Return the (x, y) coordinate for the center point of the cell that contains the specified text.  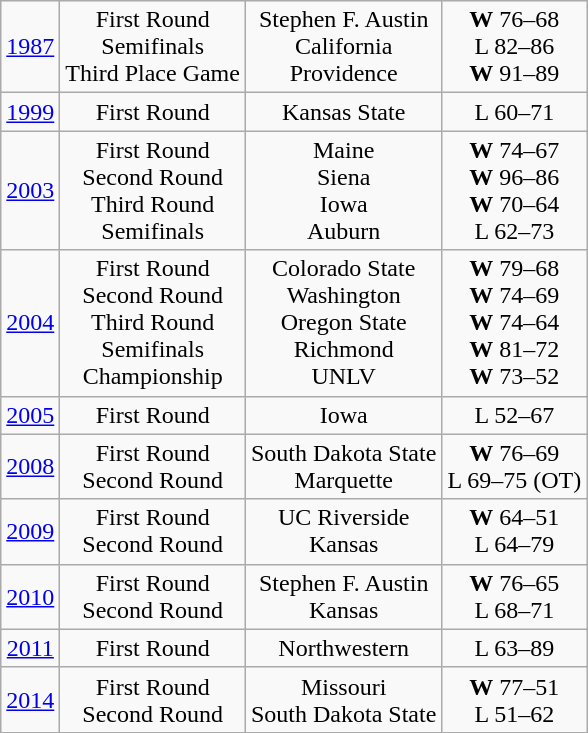
L 63–89 (514, 648)
W 76–69L 69–75 (OT) (514, 466)
1999 (30, 112)
First RoundSecond RoundThird RoundSemifinalsChampionship (153, 323)
South Dakota State Marquette (343, 466)
2003 (30, 190)
First RoundSemifinalsThird Place Game (153, 47)
L 60–71 (514, 112)
W 74–67 W 96–86W 70–64L 62–73 (514, 190)
Northwestern (343, 648)
Missouri South Dakota State (343, 700)
Stephen F. Austin California Providence (343, 47)
W 77–51L 51–62 (514, 700)
2014 (30, 700)
2011 (30, 648)
2005 (30, 415)
L 52–67 (514, 415)
2010 (30, 596)
First RoundSecond RoundThird RoundSemifinals (153, 190)
Kansas State (343, 112)
W 76–68L 82–86W 91–89 (514, 47)
1987 (30, 47)
2008 (30, 466)
UC Riverside Kansas (343, 532)
2009 (30, 532)
W 79–68W 74–69W 74–64W 81–72W 73–52 (514, 323)
2004 (30, 323)
MaineSienaIowaAuburn (343, 190)
Colorado State Washington Oregon State Richmond UNLV (343, 323)
W 64–51L 64–79 (514, 532)
Stephen F. Austin Kansas (343, 596)
Iowa (343, 415)
W 76–65L 68–71 (514, 596)
